For the text-containing cell, return its midpoint in (X, Y) coordinate format. 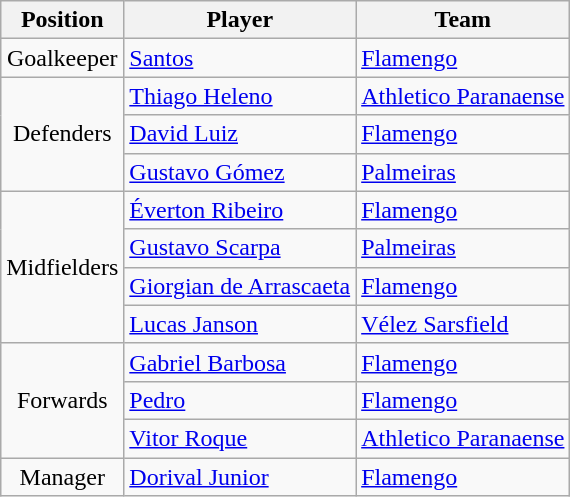
Team (463, 20)
Position (62, 20)
Lucas Janson (240, 324)
Gustavo Scarpa (240, 248)
Dorival Junior (240, 477)
Thiago Heleno (240, 96)
Player (240, 20)
Midfielders (62, 267)
Goalkeeper (62, 58)
Éverton Ribeiro (240, 210)
Defenders (62, 134)
Forwards (62, 400)
Santos (240, 58)
Vélez Sarsfield (463, 324)
Gabriel Barbosa (240, 362)
David Luiz (240, 134)
Vitor Roque (240, 438)
Gustavo Gómez (240, 172)
Giorgian de Arrascaeta (240, 286)
Pedro (240, 400)
Manager (62, 477)
